Provide the (x, y) coordinate of the cell's center where the given text is located.  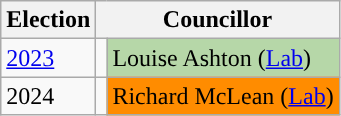
2023 (48, 58)
Councillor (218, 20)
Election (48, 20)
Richard McLean (Lab) (223, 96)
Louise Ashton (Lab) (223, 58)
2024 (48, 96)
